For the text-containing cell, return its midpoint in (x, y) coordinate format. 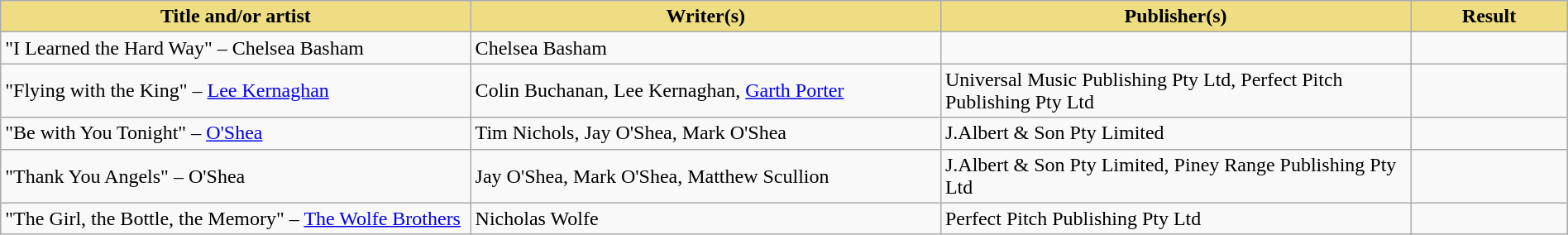
Jay O'Shea, Mark O'Shea, Matthew Scullion (705, 175)
"The Girl, the Bottle, the Memory" – The Wolfe Brothers (236, 218)
Writer(s) (705, 17)
J.Albert & Son Pty Limited (1175, 133)
"I Learned the Hard Way" – Chelsea Basham (236, 48)
Universal Music Publishing Pty Ltd, Perfect Pitch Publishing Pty Ltd (1175, 91)
"Be with You Tonight" – O'Shea (236, 133)
"Flying with the King" – Lee Kernaghan (236, 91)
Tim Nichols, Jay O'Shea, Mark O'Shea (705, 133)
Perfect Pitch Publishing Pty Ltd (1175, 218)
Colin Buchanan, Lee Kernaghan, Garth Porter (705, 91)
Chelsea Basham (705, 48)
J.Albert & Son Pty Limited, Piney Range Publishing Pty Ltd (1175, 175)
Nicholas Wolfe (705, 218)
Title and/or artist (236, 17)
Result (1489, 17)
Publisher(s) (1175, 17)
"Thank You Angels" – O'Shea (236, 175)
